Pinpoint the cell where the given text exists, returning its [x, y] midpoint coordinate. 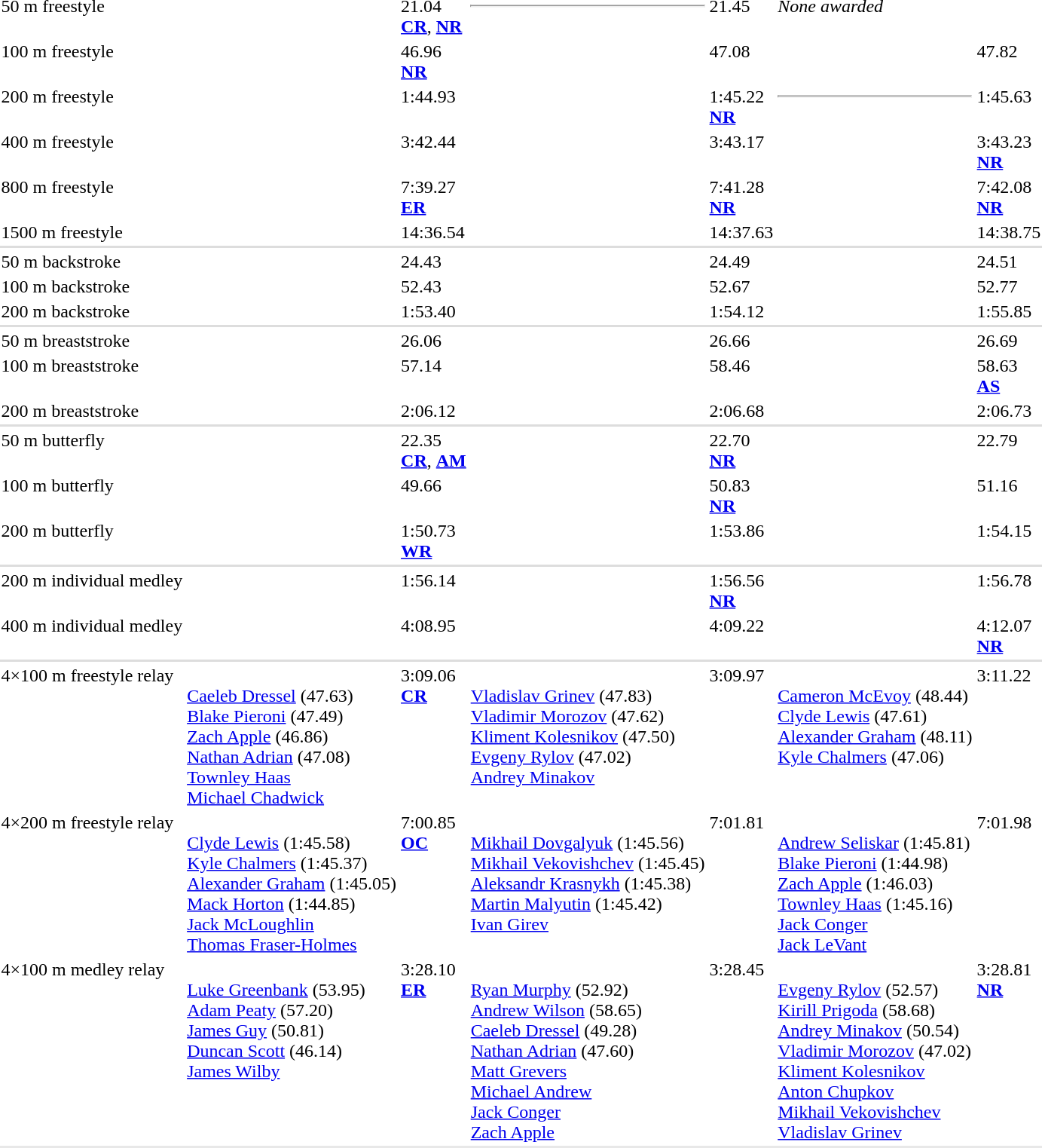
7:01.98 [1009, 883]
7:01.81 [741, 883]
7:41.28NR [741, 197]
7:00.85OC [434, 883]
47.08 [741, 62]
1:54.12 [741, 311]
4×200 m freestyle relay [92, 883]
50 m breaststroke [92, 341]
26.06 [434, 341]
200 m backstroke [92, 311]
52.67 [741, 286]
49.66 [434, 496]
400 m freestyle [92, 152]
14:36.54 [434, 232]
3:42.44 [434, 152]
22.79 [1009, 451]
200 m breaststroke [92, 411]
1:54.15 [1009, 541]
2:06.12 [434, 411]
52.43 [434, 286]
24.49 [741, 262]
58.63AS [1009, 375]
7:39.27ER [434, 197]
3:28.10ER [434, 1051]
4:09.22 [741, 636]
4:08.95 [434, 636]
3:43.17 [741, 152]
Vladislav Grinev (47.83)Vladimir Morozov (47.62)Kliment Kolesnikov (47.50)Evgeny Rylov (47.02)Andrey Minakov [588, 736]
24.51 [1009, 262]
1:56.56 NR [741, 591]
Clyde Lewis (1:45.58)Kyle Chalmers (1:45.37)Alexander Graham (1:45.05)Mack Horton (1:44.85)Jack McLoughlinThomas Fraser-Holmes [292, 883]
22.70NR [741, 451]
1:50.73WR [434, 541]
1:44.93 [434, 107]
7:42.08NR [1009, 197]
3:09.97 [741, 736]
1:45.63 [1009, 107]
4×100 m medley relay [92, 1051]
2:06.73 [1009, 411]
200 m individual medley [92, 591]
3:28.81NR [1009, 1051]
3:09.06CR [434, 736]
1:56.14 [434, 591]
400 m individual medley [92, 636]
47.82 [1009, 62]
58.46 [741, 375]
200 m butterfly [92, 541]
50 m butterfly [92, 451]
1500 m freestyle [92, 232]
1:53.86 [741, 541]
100 m breaststroke [92, 375]
Cameron McEvoy (48.44)Clyde Lewis (47.61)Alexander Graham (48.11) Kyle Chalmers (47.06) [875, 736]
46.96 NR [434, 62]
Andrew Seliskar (1:45.81)Blake Pieroni (1:44.98)Zach Apple (1:46.03)Townley Haas (1:45.16)Jack CongerJack LeVant [875, 883]
26.66 [741, 341]
1:56.78 [1009, 591]
14:37.63 [741, 232]
3:11.22 [1009, 736]
1:45.22 NR [741, 107]
100 m butterfly [92, 496]
57.14 [434, 375]
100 m backstroke [92, 286]
Ryan Murphy (52.92)Andrew Wilson (58.65)Caeleb Dressel (49.28)Nathan Adrian (47.60)Matt GreversMichael AndrewJack CongerZach Apple [588, 1051]
51.16 [1009, 496]
1:55.85 [1009, 311]
Caeleb Dressel (47.63)Blake Pieroni (47.49)Zach Apple (46.86)Nathan Adrian (47.08)Townley HaasMichael Chadwick [292, 736]
4×100 m freestyle relay [92, 736]
Luke Greenbank (53.95)Adam Peaty (57.20)James Guy (50.81)Duncan Scott (46.14)James Wilby [292, 1051]
22.35CR, AM [434, 451]
2:06.68 [741, 411]
50 m backstroke [92, 262]
Mikhail Dovgalyuk (1:45.56)Mikhail Vekovishchev (1:45.45)Aleksandr Krasnykh (1:45.38)Martin Malyutin (1:45.42)Ivan Girev [588, 883]
200 m freestyle [92, 107]
14:38.75 [1009, 232]
50.83 NR [741, 496]
1:53.40 [434, 311]
3:28.45 [741, 1051]
800 m freestyle [92, 197]
4:12.07 NR [1009, 636]
100 m freestyle [92, 62]
26.69 [1009, 341]
52.77 [1009, 286]
3:43.23NR [1009, 152]
24.43 [434, 262]
